Return the (x, y) coordinate for the center point of the cell that contains the specified text.  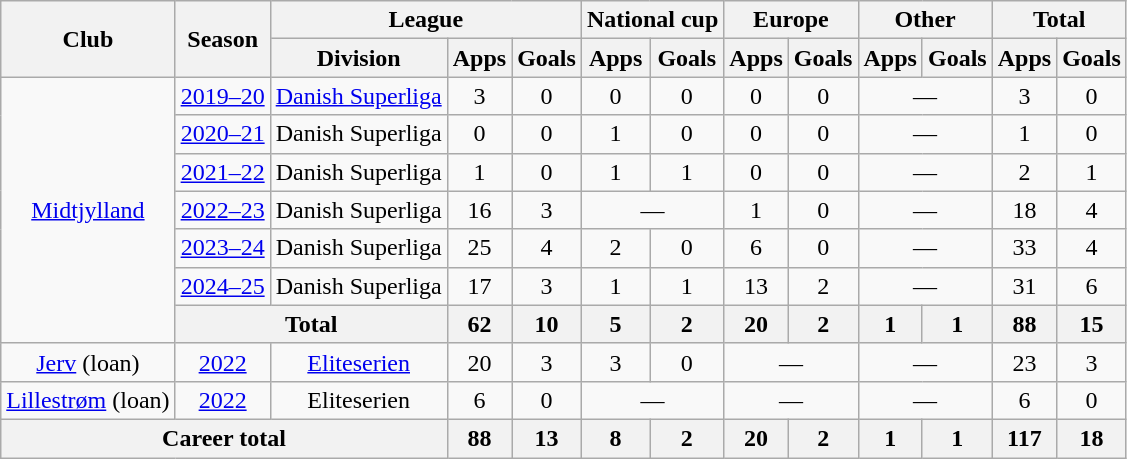
Midtjylland (88, 210)
2023–24 (222, 248)
5 (615, 324)
Division (358, 58)
Lillestrøm (loan) (88, 400)
Career total (224, 438)
117 (1024, 438)
Jerv (loan) (88, 362)
23 (1024, 362)
16 (479, 210)
National cup (652, 20)
Europe (791, 20)
2022–23 (222, 210)
10 (547, 324)
2024–25 (222, 286)
33 (1024, 248)
31 (1024, 286)
62 (479, 324)
2020–21 (222, 134)
Other (925, 20)
League (426, 20)
2019–20 (222, 96)
25 (479, 248)
8 (615, 438)
Club (88, 39)
2021–22 (222, 172)
15 (1092, 324)
Season (222, 39)
17 (479, 286)
